Extract the [x, y] coordinate from the center of the cell holding the provided text.  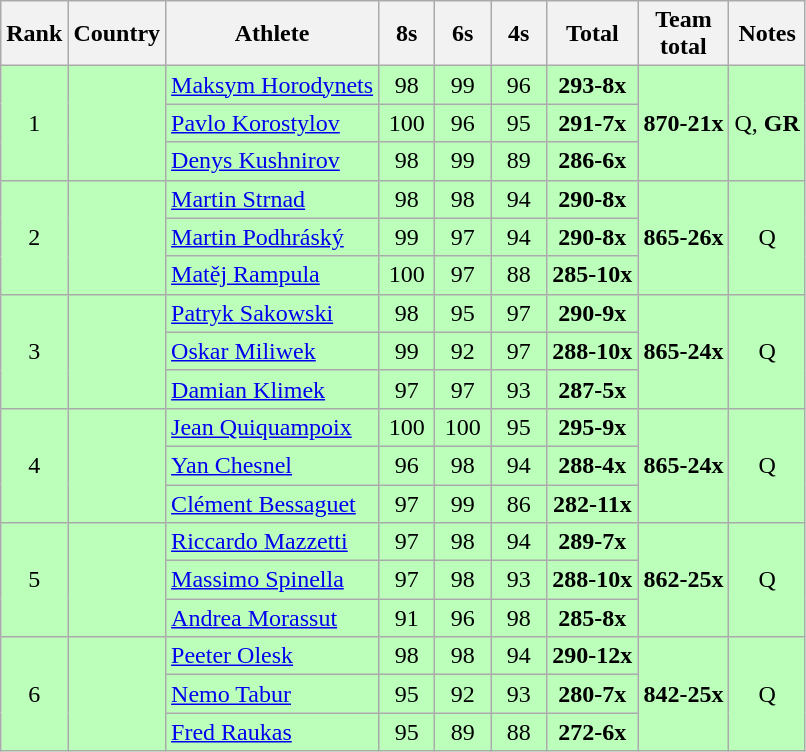
Martin Strnad [272, 199]
Clément Bessaguet [272, 503]
290-9x [592, 313]
280-7x [592, 694]
289-7x [592, 542]
Notes [767, 34]
285-8x [592, 618]
86 [519, 503]
295-9x [592, 427]
Denys Kushnirov [272, 161]
Athlete [272, 34]
Massimo Spinella [272, 580]
291-7x [592, 123]
Andrea Morassut [272, 618]
6s [463, 34]
5 [34, 580]
865-26x [684, 237]
3 [34, 351]
282-11x [592, 503]
Peeter Olesk [272, 656]
91 [407, 618]
Damian Klimek [272, 389]
Rank [34, 34]
Nemo Tabur [272, 694]
Pavlo Korostylov [272, 123]
Riccardo Mazzetti [272, 542]
Maksym Horodynets [272, 85]
Jean Quiquampoix [272, 427]
290-12x [592, 656]
Patryk Sakowski [272, 313]
Total [592, 34]
288-4x [592, 465]
Teamtotal [684, 34]
287-5x [592, 389]
285-10x [592, 275]
286-6x [592, 161]
Martin Podhráský [272, 237]
Fred Raukas [272, 732]
862-25x [684, 580]
Oskar Miliwek [272, 351]
Yan Chesnel [272, 465]
2 [34, 237]
272-6x [592, 732]
8s [407, 34]
Q, GR [767, 123]
1 [34, 123]
4 [34, 465]
4s [519, 34]
870-21x [684, 123]
293-8x [592, 85]
6 [34, 694]
842-25x [684, 694]
Country [117, 34]
Matěj Rampula [272, 275]
